Locate the cell with the specified text and output its (x, y) center coordinate. 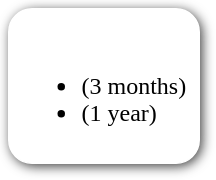
(3 months) (1 year) (104, 86)
